Determine the [X, Y] coordinate at the center of the cell enclosing the given text.  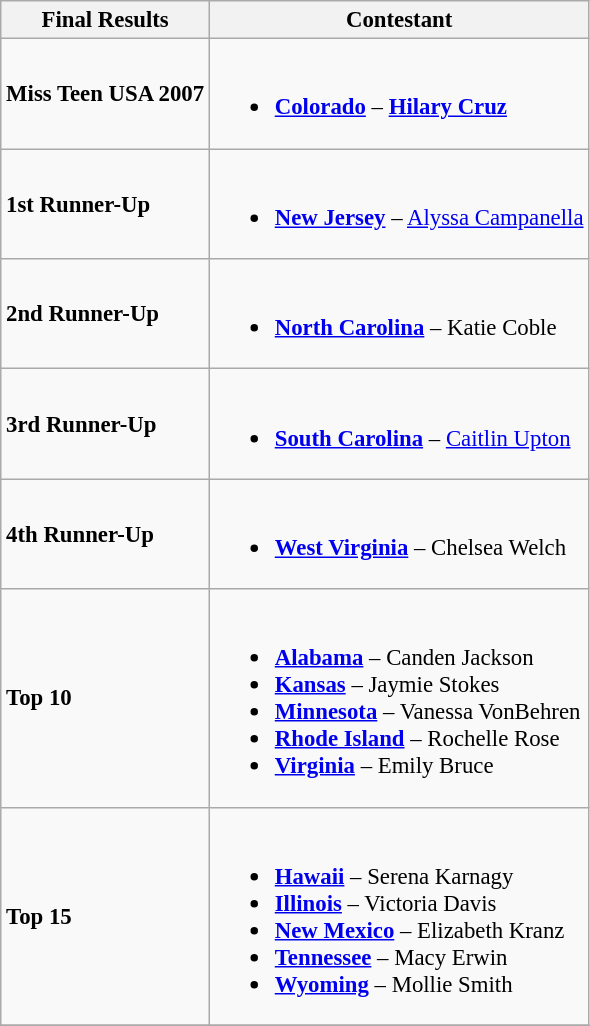
Hawaii – Serena Karnagy Illinois – Victoria Davis New Mexico – Elizabeth Kranz Tennessee – Macy Erwin Wyoming – Mollie Smith [398, 916]
Colorado – Hilary Cruz [398, 94]
Final Results [106, 20]
4th Runner-Up [106, 534]
Top 15 [106, 916]
South Carolina – Caitlin Upton [398, 424]
North Carolina – Katie Coble [398, 314]
New Jersey – Alyssa Campanella [398, 204]
2nd Runner-Up [106, 314]
3rd Runner-Up [106, 424]
Miss Teen USA 2007 [106, 94]
Alabama – Canden Jackson Kansas – Jaymie Stokes Minnesota – Vanessa VonBehren Rhode Island – Rochelle Rose Virginia – Emily Bruce [398, 698]
Contestant [398, 20]
Top 10 [106, 698]
West Virginia – Chelsea Welch [398, 534]
1st Runner-Up [106, 204]
